For the text-containing cell, return its midpoint in (X, Y) coordinate format. 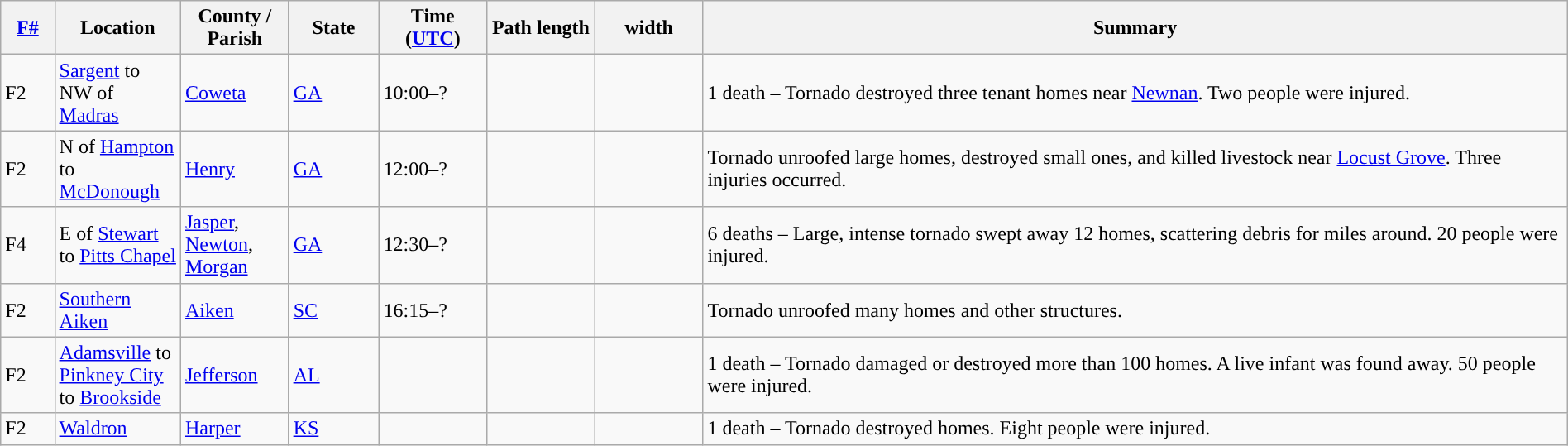
10:00–? (433, 93)
12:30–? (433, 245)
Harper (235, 429)
Summary (1135, 28)
Southern Aiken (117, 309)
1 death – Tornado destroyed homes. Eight people were injured. (1135, 429)
County / Parish (235, 28)
Waldron (117, 429)
6 deaths – Large, intense tornado swept away 12 homes, scattering debris for miles around. 20 people were injured. (1135, 245)
Jefferson (235, 375)
Aiken (235, 309)
Path length (541, 28)
Sargent to NW of Madras (117, 93)
Tornado unroofed many homes and other structures. (1135, 309)
State (334, 28)
KS (334, 429)
F4 (28, 245)
N of Hampton to McDonough (117, 169)
1 death – Tornado damaged or destroyed more than 100 homes. A live infant was found away. 50 people were injured. (1135, 375)
SC (334, 309)
12:00–? (433, 169)
Time (UTC) (433, 28)
Jasper, Newton, Morgan (235, 245)
1 death – Tornado destroyed three tenant homes near Newnan. Two people were injured. (1135, 93)
width (648, 28)
Location (117, 28)
16:15–? (433, 309)
F# (28, 28)
Henry (235, 169)
AL (334, 375)
Coweta (235, 93)
Tornado unroofed large homes, destroyed small ones, and killed livestock near Locust Grove. Three injuries occurred. (1135, 169)
E of Stewart to Pitts Chapel (117, 245)
Adamsville to Pinkney City to Brookside (117, 375)
